Capture the cell that displays the provided text and extract its (X, Y) central coordinate. 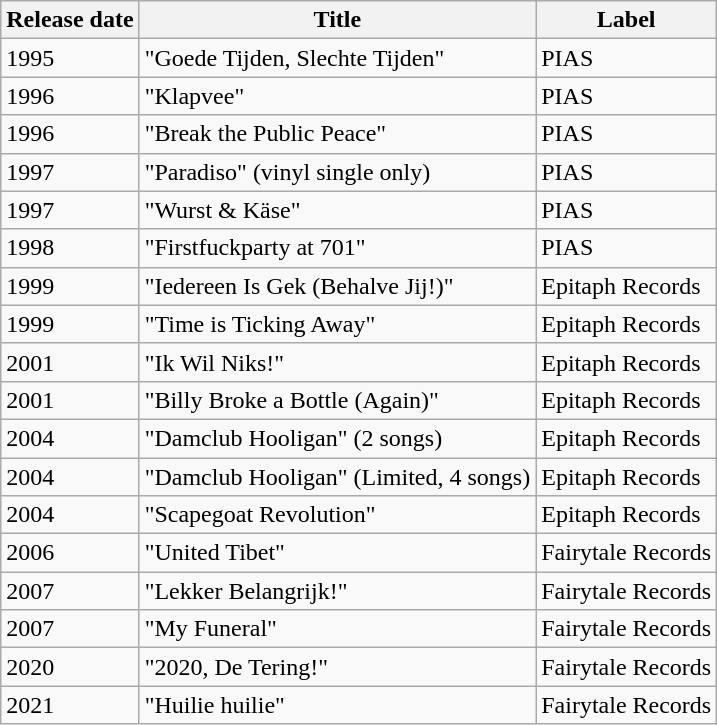
"Damclub Hooligan" (2 songs) (338, 438)
"Klapvee" (338, 96)
"Scapegoat Revolution" (338, 515)
"2020, De Tering!" (338, 667)
"Break the Public Peace" (338, 134)
"Goede Tijden, Slechte Tijden" (338, 58)
"Damclub Hooligan" (Limited, 4 songs) (338, 477)
"My Funeral" (338, 629)
1998 (70, 248)
1995 (70, 58)
"Ik Wil Niks!" (338, 362)
"Firstfuckparty at 701" (338, 248)
2021 (70, 705)
"Billy Broke a Bottle (Again)" (338, 400)
"Time is Ticking Away" (338, 324)
Title (338, 20)
Release date (70, 20)
"Paradiso" (vinyl single only) (338, 172)
2020 (70, 667)
"Iedereen Is Gek (Behalve Jij!)" (338, 286)
"Lekker Belangrijk!" (338, 591)
"United Tibet" (338, 553)
Label (626, 20)
"Huilie huilie" (338, 705)
2006 (70, 553)
"Wurst & Käse" (338, 210)
